Locate the cell with the specified text and output its (X, Y) center coordinate. 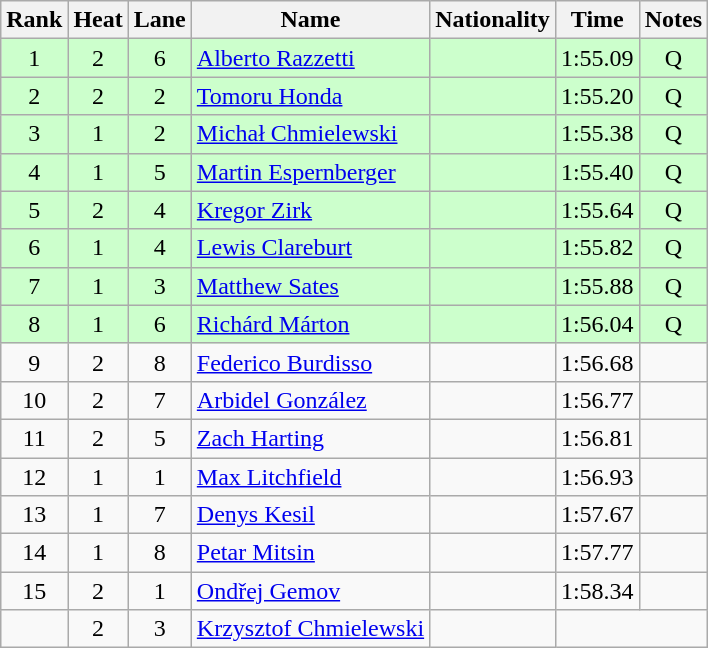
15 (34, 591)
Ondřej Gemov (310, 591)
9 (34, 362)
12 (34, 477)
1:56.81 (597, 438)
Matthew Sates (310, 286)
1:56.04 (597, 324)
14 (34, 553)
Zach Harting (310, 438)
Tomoru Honda (310, 96)
Time (597, 20)
1:57.77 (597, 553)
Michał Chmielewski (310, 134)
Richárd Márton (310, 324)
1:55.09 (597, 58)
1:57.67 (597, 515)
1:55.64 (597, 210)
1:55.82 (597, 248)
Notes (673, 20)
Lane (160, 20)
11 (34, 438)
Alberto Razzetti (310, 58)
Petar Mitsin (310, 553)
1:55.40 (597, 172)
Lewis Clareburt (310, 248)
Nationality (493, 20)
Federico Burdisso (310, 362)
Krzysztof Chmielewski (310, 629)
Martin Espernberger (310, 172)
Denys Kesil (310, 515)
1:55.20 (597, 96)
1:56.68 (597, 362)
Rank (34, 20)
Kregor Zirk (310, 210)
1:55.88 (597, 286)
1:55.38 (597, 134)
13 (34, 515)
10 (34, 400)
Arbidel González (310, 400)
1:56.77 (597, 400)
1:58.34 (597, 591)
Name (310, 20)
Max Litchfield (310, 477)
Heat (98, 20)
1:56.93 (597, 477)
